Find where the given text appears and provide that cell's center as (x, y) coordinate. 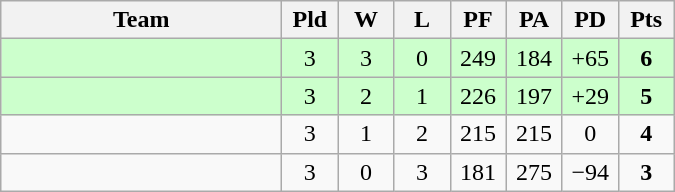
Team (142, 20)
+29 (590, 96)
249 (478, 58)
275 (534, 172)
Pts (646, 20)
181 (478, 172)
PD (590, 20)
226 (478, 96)
Pld (310, 20)
4 (646, 134)
−94 (590, 172)
5 (646, 96)
W (366, 20)
197 (534, 96)
6 (646, 58)
PA (534, 20)
L (422, 20)
184 (534, 58)
+65 (590, 58)
PF (478, 20)
